Detect which cell encompasses the target text, then output its (x, y) center coordinate. 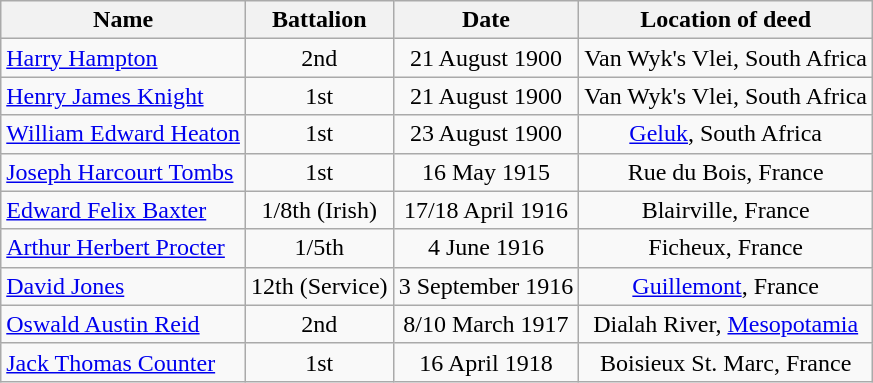
3 September 1916 (486, 286)
Location of deed (726, 20)
Henry James Knight (124, 96)
Name (124, 20)
16 April 1918 (486, 362)
Guillemont, France (726, 286)
12th (Service) (319, 286)
Arthur Herbert Procter (124, 248)
Dialah River, Mesopotamia (726, 324)
Date (486, 20)
Harry Hampton (124, 58)
8/10 March 1917 (486, 324)
Battalion (319, 20)
Boisieux St. Marc, France (726, 362)
4 June 1916 (486, 248)
23 August 1900 (486, 134)
David Jones (124, 286)
William Edward Heaton (124, 134)
Blairville, France (726, 210)
1/5th (319, 248)
Jack Thomas Counter (124, 362)
Edward Felix Baxter (124, 210)
Joseph Harcourt Tombs (124, 172)
1/8th (Irish) (319, 210)
Ficheux, France (726, 248)
16 May 1915 (486, 172)
Rue du Bois, France (726, 172)
Geluk, South Africa (726, 134)
Oswald Austin Reid (124, 324)
17/18 April 1916 (486, 210)
